Return the (x, y) coordinate for the center point of the cell that contains the specified text.  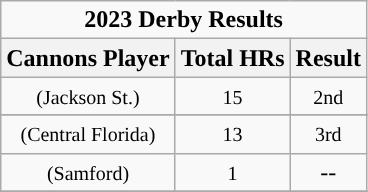
1 (232, 172)
2023 Derby Results (184, 20)
(Jackson St.) (88, 96)
15 (232, 96)
(Central Florida) (88, 134)
2nd (328, 96)
-- (328, 172)
(Samford) (88, 172)
3rd (328, 134)
13 (232, 134)
Result (328, 58)
Total HRs (232, 58)
Cannons Player (88, 58)
